Find where the given text appears and provide that cell's center as [X, Y] coordinate. 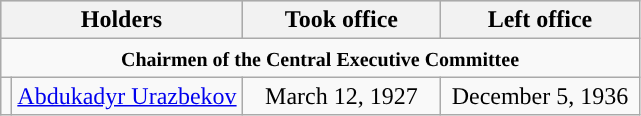
Chairmen of the Central Executive Committee [320, 58]
Left office [540, 20]
Abdukadyr Urazbekov [127, 96]
December 5, 1936 [540, 96]
March 12, 1927 [342, 96]
Holders [122, 20]
Took office [342, 20]
